Return [x, y] of the center of cell containing provided text 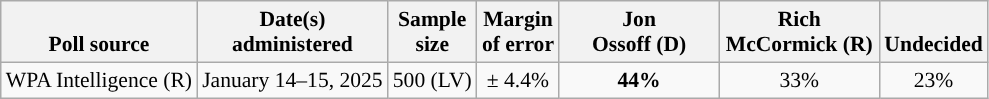
Undecided [933, 32]
WPA Intelligence (R) [99, 80]
Date(s)administered [292, 32]
Samplesize [432, 32]
Marginof error [518, 32]
33% [799, 80]
500 (LV) [432, 80]
23% [933, 80]
± 4.4% [518, 80]
JonOssoff (D) [639, 32]
Poll source [99, 32]
44% [639, 80]
RichMcCormick (R) [799, 32]
January 14–15, 2025 [292, 80]
